From the cell containing the given text, extract its center point as (x, y) coordinate. 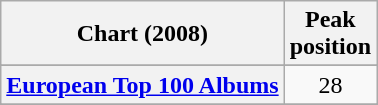
Chart (2008) (142, 34)
European Top 100 Albums (142, 85)
Peak position (330, 34)
28 (330, 85)
